Output the (x, y) coordinate of the center of the cell containing the given text.  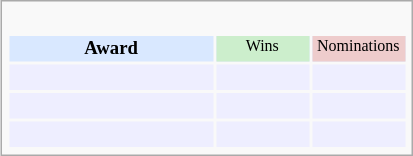
Award (110, 50)
Wins (262, 50)
Nominations (358, 50)
